Output the [x, y] coordinate of the center of the cell containing the given text.  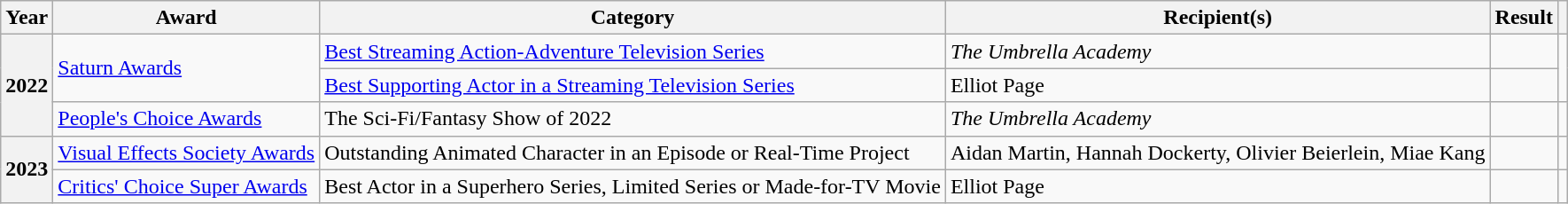
Visual Effects Society Awards [186, 153]
Outstanding Animated Character in an Episode or Real-Time Project [633, 153]
Category [633, 18]
Aidan Martin, Hannah Dockerty, Olivier Beierlein, Miae Kang [1217, 153]
2023 [27, 169]
Saturn Awards [186, 68]
Recipient(s) [1217, 18]
Best Streaming Action-Adventure Television Series [633, 51]
Award [186, 18]
Critics' Choice Super Awards [186, 186]
2022 [27, 85]
People's Choice Awards [186, 119]
Best Supporting Actor in a Streaming Television Series [633, 85]
The Sci-Fi/Fantasy Show of 2022 [633, 119]
Year [27, 18]
Best Actor in a Superhero Series, Limited Series or Made-for-TV Movie [633, 186]
Result [1524, 18]
